Determine the [X, Y] coordinate at the center of the cell enclosing the given text.  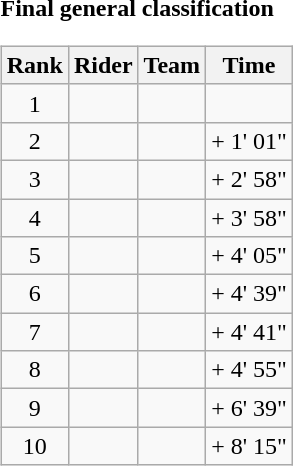
Team [172, 65]
4 [34, 217]
Rank [34, 65]
+ 4' 39" [250, 294]
1 [34, 103]
6 [34, 294]
+ 8' 15" [250, 446]
Time [250, 65]
3 [34, 179]
+ 2' 58" [250, 179]
+ 3' 58" [250, 217]
10 [34, 446]
Rider [103, 65]
9 [34, 408]
5 [34, 256]
+ 1' 01" [250, 141]
8 [34, 370]
+ 4' 05" [250, 256]
2 [34, 141]
7 [34, 332]
+ 4' 41" [250, 332]
+ 6' 39" [250, 408]
+ 4' 55" [250, 370]
